For the text-containing cell, return its midpoint in (x, y) coordinate format. 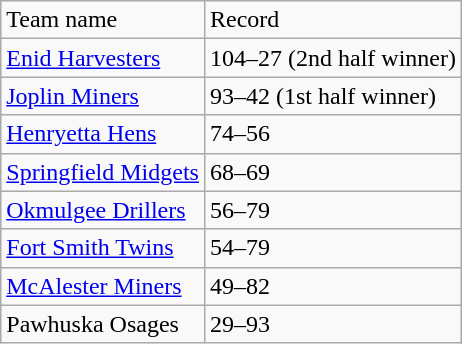
Enid Harvesters (103, 58)
29–93 (332, 324)
Joplin Miners (103, 96)
68–69 (332, 172)
104–27 (2nd half winner) (332, 58)
Henryetta Hens (103, 134)
Team name (103, 20)
Pawhuska Osages (103, 324)
74–56 (332, 134)
Fort Smith Twins (103, 248)
54–79 (332, 248)
McAlester Miners (103, 286)
Record (332, 20)
93–42 (1st half winner) (332, 96)
49–82 (332, 286)
Springfield Midgets (103, 172)
Okmulgee Drillers (103, 210)
56–79 (332, 210)
